Scan for the cell matching the given text and deliver its [X, Y] coordinate at center. 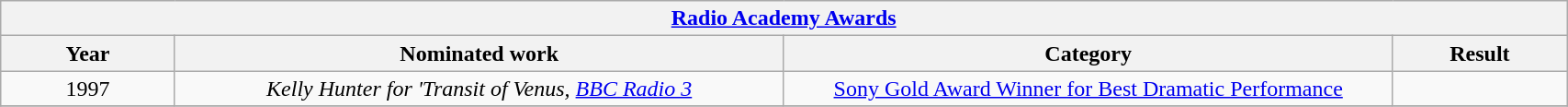
Category [1088, 53]
1997 [88, 89]
Year [88, 53]
Nominated work [479, 53]
Sony Gold Award Winner for Best Dramatic Performance [1088, 89]
Result [1479, 53]
Radio Academy Awards [784, 18]
Kelly Hunter for 'Transit of Venus, BBC Radio 3 [479, 89]
